Locate the cell with the specified text and output its (x, y) center coordinate. 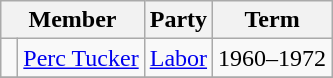
Party (178, 20)
Labor (178, 58)
Perc Tucker (81, 58)
Term (272, 20)
1960–1972 (272, 58)
Member (72, 20)
